Find where the given text appears and provide that cell's center as (X, Y) coordinate. 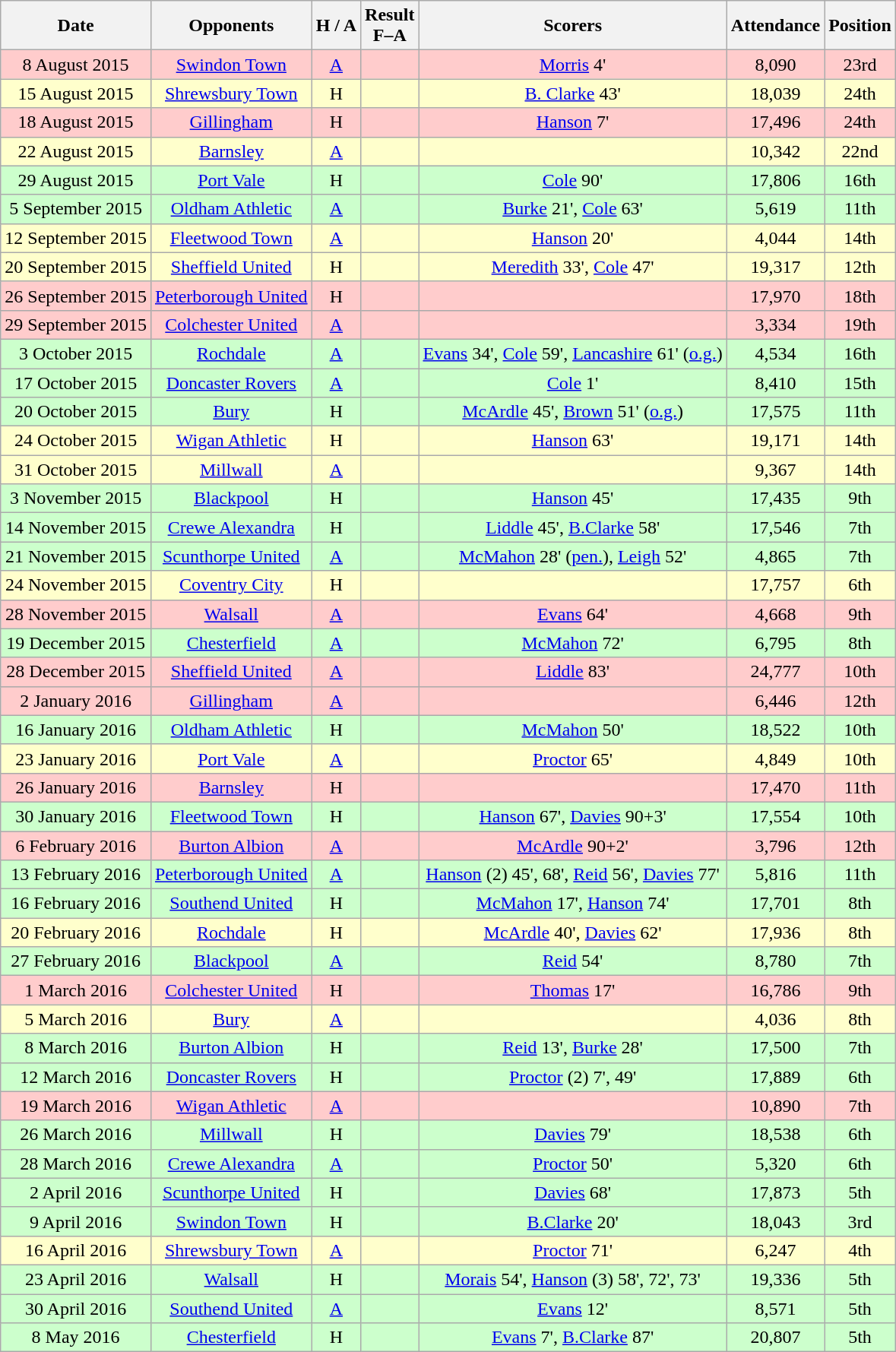
Evans 12' (573, 1308)
18,522 (775, 730)
17,470 (775, 787)
2 April 2016 (76, 1192)
McMahon 17', Hanson 74' (573, 904)
3rd (860, 1221)
McMahon 28' (pen.), Leigh 52' (573, 556)
Date (76, 26)
27 February 2016 (76, 961)
16 April 2016 (76, 1250)
20 February 2016 (76, 932)
19,317 (775, 267)
6 February 2016 (76, 846)
H / A (336, 26)
17,701 (775, 904)
6,247 (775, 1250)
15th (860, 382)
17,757 (775, 585)
17,500 (775, 1048)
8 May 2016 (76, 1338)
Meredith 33', Cole 47' (573, 267)
20,807 (775, 1338)
28 December 2015 (76, 672)
Hanson (2) 45', 68', Reid 56', Davies 77' (573, 875)
Hanson 7' (573, 122)
Proctor 71' (573, 1250)
23rd (860, 65)
6,446 (775, 701)
B.Clarke 20' (573, 1221)
12 September 2015 (76, 238)
8 August 2015 (76, 65)
26 March 2016 (76, 1135)
Davies 68' (573, 1192)
Position (860, 26)
5,816 (775, 875)
Opponents (231, 26)
19 March 2016 (76, 1106)
19 December 2015 (76, 643)
17,806 (775, 180)
3 October 2015 (76, 353)
Proctor 65' (573, 758)
Hanson 67', Davies 90+3' (573, 816)
31 October 2015 (76, 470)
Morais 54', Hanson (3) 58', 72', 73' (573, 1279)
19th (860, 325)
Reid 54' (573, 961)
18 August 2015 (76, 122)
8,090 (775, 65)
McArdle 90+2' (573, 846)
McArdle 40', Davies 62' (573, 932)
17,546 (775, 527)
4,865 (775, 556)
3,334 (775, 325)
9 April 2016 (76, 1221)
Attendance (775, 26)
17,496 (775, 122)
4,668 (775, 614)
12 March 2016 (76, 1077)
Liddle 83' (573, 672)
23 January 2016 (76, 758)
6,795 (775, 643)
29 September 2015 (76, 325)
16 January 2016 (76, 730)
13 February 2016 (76, 875)
3 November 2015 (76, 499)
18,043 (775, 1221)
17,889 (775, 1077)
Reid 13', Burke 28' (573, 1048)
17,873 (775, 1192)
4,534 (775, 353)
8,780 (775, 961)
4th (860, 1250)
Liddle 45', B.Clarke 58' (573, 527)
24 October 2015 (76, 441)
21 November 2015 (76, 556)
4,044 (775, 238)
Proctor (2) 7', 49' (573, 1077)
4,036 (775, 1019)
26 September 2015 (76, 296)
McMahon 50' (573, 730)
28 November 2015 (76, 614)
McMahon 72' (573, 643)
Morris 4' (573, 65)
30 January 2016 (76, 816)
Hanson 63' (573, 441)
3,796 (775, 846)
10,342 (775, 151)
20 October 2015 (76, 412)
18,538 (775, 1135)
5 September 2015 (76, 209)
8,571 (775, 1308)
Thomas 17' (573, 990)
Coventry City (231, 585)
20 September 2015 (76, 267)
18,039 (775, 93)
23 April 2016 (76, 1279)
2 January 2016 (76, 701)
19,171 (775, 441)
22nd (860, 151)
17,435 (775, 499)
Hanson 20' (573, 238)
1 March 2016 (76, 990)
30 April 2016 (76, 1308)
16 February 2016 (76, 904)
8,410 (775, 382)
5 March 2016 (76, 1019)
Evans 64' (573, 614)
B. Clarke 43' (573, 93)
19,336 (775, 1279)
22 August 2015 (76, 151)
8 March 2016 (76, 1048)
29 August 2015 (76, 180)
16,786 (775, 990)
17,970 (775, 296)
Evans 34', Cole 59', Lancashire 61' (o.g.) (573, 353)
14 November 2015 (76, 527)
26 January 2016 (76, 787)
ResultF–A (390, 26)
17,936 (775, 932)
17,575 (775, 412)
28 March 2016 (76, 1164)
McArdle 45', Brown 51' (o.g.) (573, 412)
Proctor 50' (573, 1164)
Cole 90' (573, 180)
24 November 2015 (76, 585)
Davies 79' (573, 1135)
Burke 21', Cole 63' (573, 209)
9,367 (775, 470)
Evans 7', B.Clarke 87' (573, 1338)
15 August 2015 (76, 93)
17,554 (775, 816)
5,619 (775, 209)
4,849 (775, 758)
18th (860, 296)
Scorers (573, 26)
Cole 1' (573, 382)
Hanson 45' (573, 499)
17 October 2015 (76, 382)
24,777 (775, 672)
5,320 (775, 1164)
10,890 (775, 1106)
